Determine the [X, Y] coordinate at the center of the cell enclosing the given text.  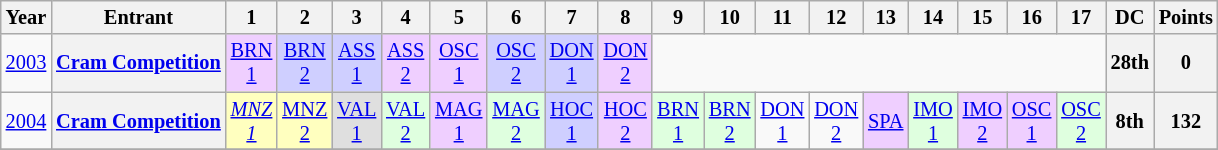
9 [678, 17]
0 [1186, 63]
MNZ2 [304, 121]
2 [304, 17]
ASS1 [356, 63]
IMO1 [932, 121]
3 [356, 17]
HOC1 [572, 121]
4 [406, 17]
2004 [26, 121]
2003 [26, 63]
MAG1 [458, 121]
8 [625, 17]
ASS2 [406, 63]
17 [1080, 17]
132 [1186, 121]
12 [836, 17]
SPA [886, 121]
14 [932, 17]
15 [982, 17]
VAL1 [356, 121]
6 [516, 17]
28th [1130, 63]
MAG2 [516, 121]
5 [458, 17]
IMO2 [982, 121]
11 [782, 17]
16 [1032, 17]
VAL2 [406, 121]
1 [252, 17]
Year [26, 17]
10 [730, 17]
Entrant [138, 17]
HOC2 [625, 121]
13 [886, 17]
Points [1186, 17]
DC [1130, 17]
7 [572, 17]
MNZ1 [252, 121]
8th [1130, 121]
